For the text-containing cell, return its midpoint in (x, y) coordinate format. 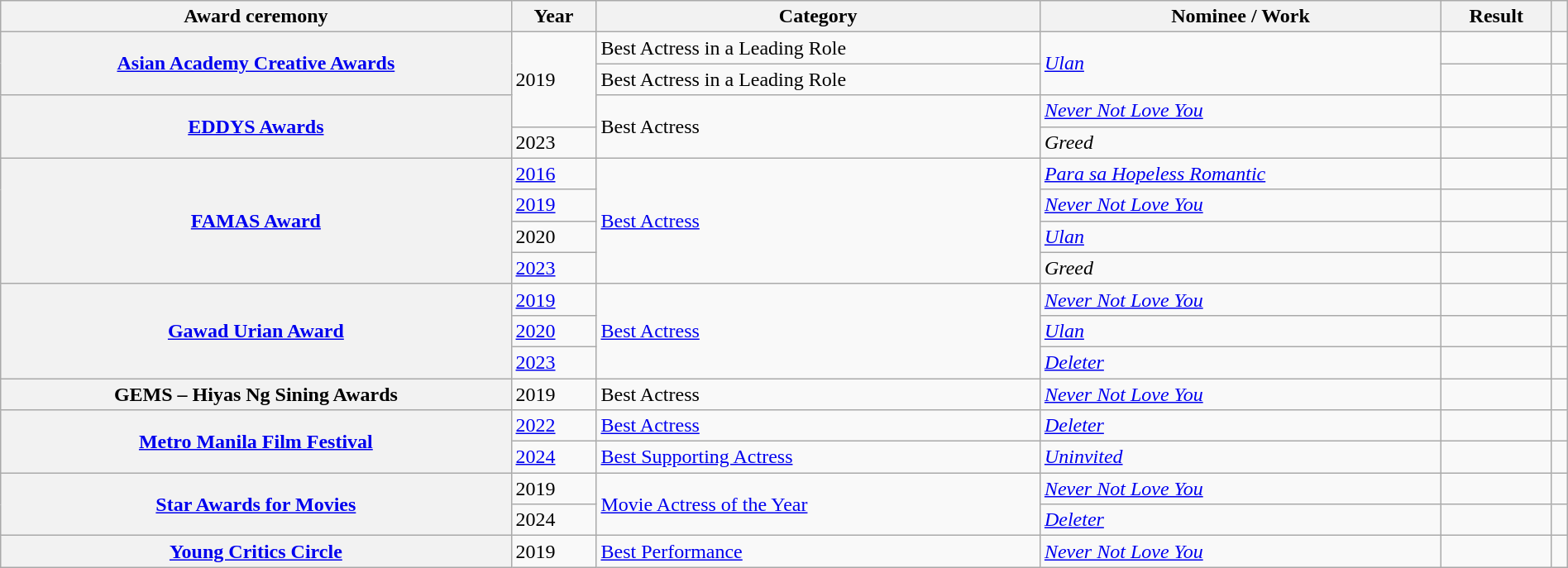
Metro Manila Film Festival (256, 442)
Para sa Hopeless Romantic (1241, 174)
Asian Academy Creative Awards (256, 64)
Best Performance (818, 551)
Gawad Urian Award (256, 331)
Star Awards for Movies (256, 504)
Award ceremony (256, 17)
Movie Actress of the Year (818, 504)
Young Critics Circle (256, 551)
FAMAS Award (256, 221)
2016 (554, 174)
Best Supporting Actress (818, 457)
Uninvited (1241, 457)
Category (818, 17)
Result (1497, 17)
2022 (554, 426)
EDDYS Awards (256, 126)
Nominee / Work (1241, 17)
Year (554, 17)
GEMS – Hiyas Ng Sining Awards (256, 394)
